From the cell containing the given text, extract its center point as (x, y) coordinate. 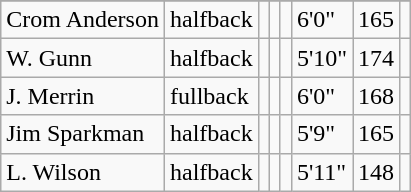
5'9" (322, 134)
L. Wilson (83, 172)
Crom Anderson (83, 20)
5'11" (322, 172)
5'10" (322, 58)
174 (376, 58)
W. Gunn (83, 58)
168 (376, 96)
148 (376, 172)
J. Merrin (83, 96)
Jim Sparkman (83, 134)
fullback (211, 96)
